For the text-containing cell, return its midpoint in (X, Y) coordinate format. 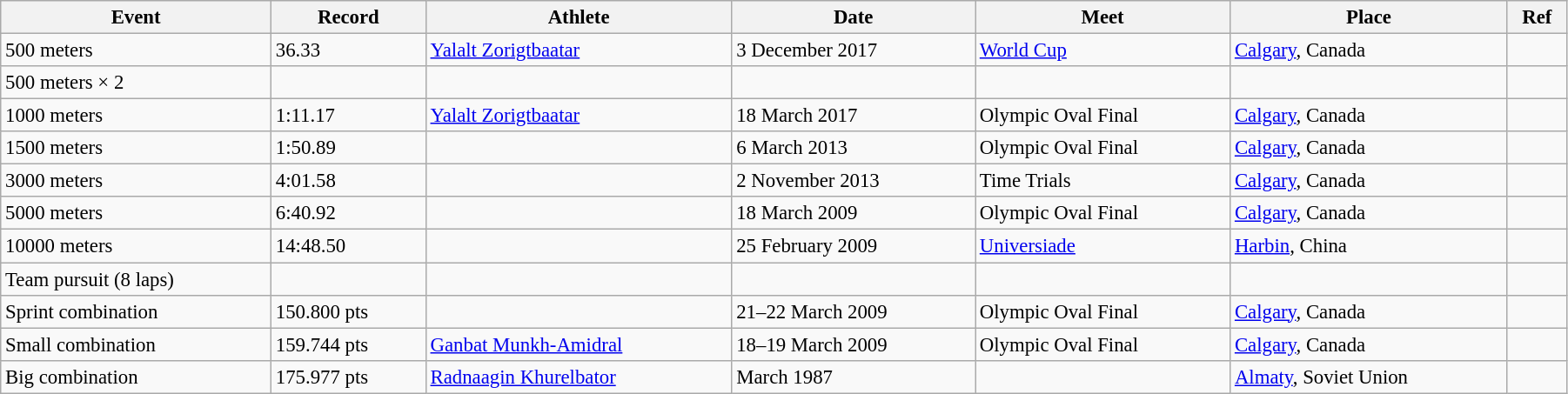
Ref (1537, 17)
4:01.58 (349, 181)
150.800 pts (349, 311)
Small combination (136, 344)
159.744 pts (349, 344)
Big combination (136, 377)
21–22 March 2009 (854, 311)
Time Trials (1102, 181)
Almaty, Soviet Union (1370, 377)
10000 meters (136, 246)
3 December 2017 (854, 50)
3000 meters (136, 181)
36.33 (349, 50)
Place (1370, 17)
1500 meters (136, 148)
5000 meters (136, 213)
18 March 2009 (854, 213)
Harbin, China (1370, 246)
175.977 pts (349, 377)
6 March 2013 (854, 148)
1:50.89 (349, 148)
Event (136, 17)
1:11.17 (349, 116)
Universiade (1102, 246)
Meet (1102, 17)
1000 meters (136, 116)
18 March 2017 (854, 116)
Record (349, 17)
March 1987 (854, 377)
Athlete (579, 17)
World Cup (1102, 50)
Date (854, 17)
25 February 2009 (854, 246)
2 November 2013 (854, 181)
Ganbat Munkh-Amidral (579, 344)
500 meters (136, 50)
18–19 March 2009 (854, 344)
500 meters × 2 (136, 83)
Team pursuit (8 laps) (136, 279)
6:40.92 (349, 213)
14:48.50 (349, 246)
Radnaagin Khurelbator (579, 377)
Sprint combination (136, 311)
